Find where the given text appears and provide that cell's center as [X, Y] coordinate. 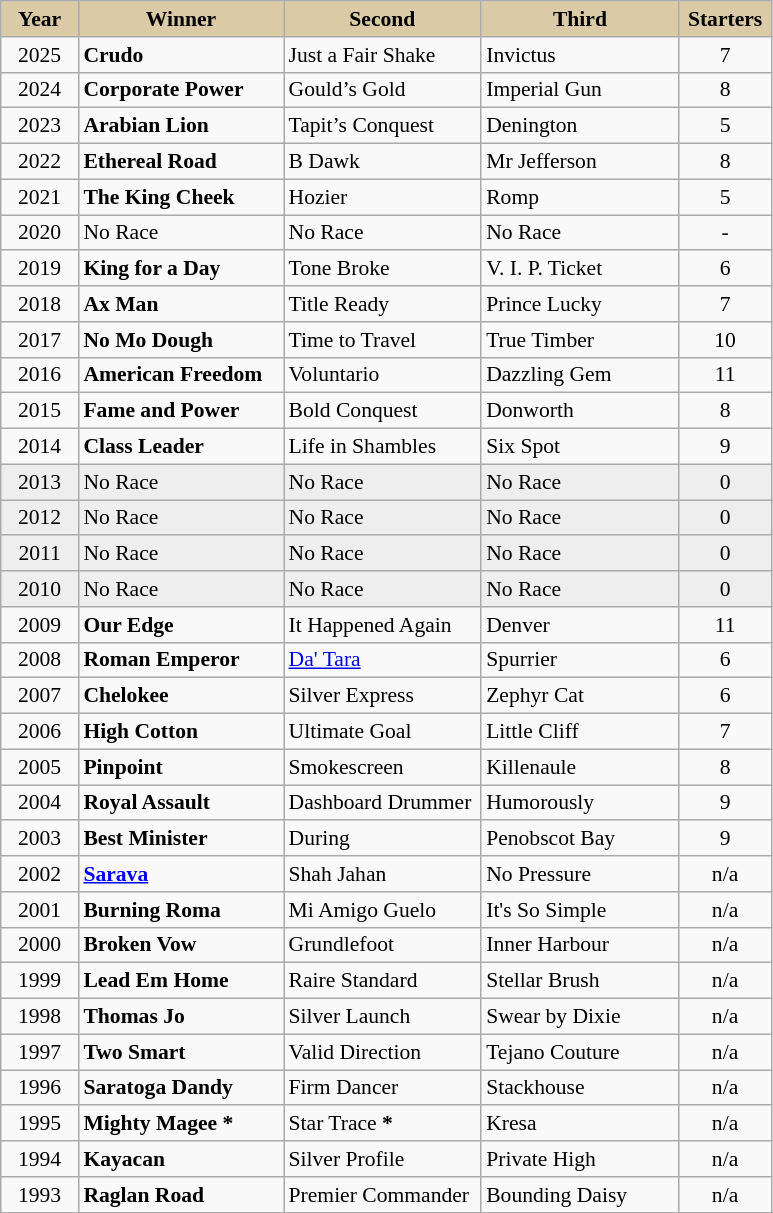
Stellar Brush [580, 981]
Little Cliff [580, 732]
2010 [40, 589]
2006 [40, 732]
2024 [40, 90]
Broken Vow [180, 945]
Ultimate Goal [383, 732]
2025 [40, 55]
Bold Conquest [383, 411]
2001 [40, 910]
Two Smart [180, 1052]
Romp [580, 197]
Gould’s Gold [383, 90]
Burning Roma [180, 910]
V. I. P. Ticket [580, 269]
The King Cheek [180, 197]
Inner Harbour [580, 945]
Killenaule [580, 767]
Private High [580, 1159]
2002 [40, 874]
Raglan Road [180, 1195]
2005 [40, 767]
1995 [40, 1124]
2017 [40, 340]
2023 [40, 126]
Royal Assault [180, 803]
Class Leader [180, 447]
It Happened Again [383, 625]
Sarava [180, 874]
Arabian Lion [180, 126]
Six Spot [580, 447]
Silver Express [383, 696]
No Mo Dough [180, 340]
Winner [180, 19]
Ethereal Road [180, 162]
True Timber [580, 340]
2014 [40, 447]
2016 [40, 375]
Third [580, 19]
Crudo [180, 55]
1997 [40, 1052]
2004 [40, 803]
Invictus [580, 55]
Year [40, 19]
Time to Travel [383, 340]
Prince Lucky [580, 304]
Firm Dancer [383, 1088]
Lead Em Home [180, 981]
Title Ready [383, 304]
Life in Shambles [383, 447]
Our Edge [180, 625]
Fame and Power [180, 411]
2022 [40, 162]
1996 [40, 1088]
Shah Jahan [383, 874]
High Cotton [180, 732]
It's So Simple [580, 910]
B Dawk [383, 162]
Pinpoint [180, 767]
2008 [40, 660]
American Freedom [180, 375]
2012 [40, 518]
King for a Day [180, 269]
Mighty Magee * [180, 1124]
1994 [40, 1159]
Dazzling Gem [580, 375]
Dashboard Drummer [383, 803]
Chelokee [180, 696]
Da' Tara [383, 660]
- [726, 233]
Raire Standard [383, 981]
Just a Fair Shake [383, 55]
Swear by Dixie [580, 1017]
Humorously [580, 803]
Silver Launch [383, 1017]
1998 [40, 1017]
Premier Commander [383, 1195]
2013 [40, 482]
2011 [40, 554]
Best Minister [180, 839]
Corporate Power [180, 90]
Ax Man [180, 304]
Starters [726, 19]
Kayacan [180, 1159]
2019 [40, 269]
Mi Amigo Guelo [383, 910]
2009 [40, 625]
Smokescreen [383, 767]
Tapit’s Conquest [383, 126]
Tone Broke [383, 269]
Donworth [580, 411]
Thomas Jo [180, 1017]
Roman Emperor [180, 660]
Silver Profile [383, 1159]
Voluntario [383, 375]
Valid Direction [383, 1052]
Kresa [580, 1124]
Tejano Couture [580, 1052]
Grundlefoot [383, 945]
Denington [580, 126]
10 [726, 340]
2000 [40, 945]
2018 [40, 304]
Saratoga Dandy [180, 1088]
2021 [40, 197]
Zephyr Cat [580, 696]
2007 [40, 696]
During [383, 839]
Star Trace * [383, 1124]
Second [383, 19]
Imperial Gun [580, 90]
Bounding Daisy [580, 1195]
Penobscot Bay [580, 839]
No Pressure [580, 874]
Hozier [383, 197]
1999 [40, 981]
Spurrier [580, 660]
2003 [40, 839]
2020 [40, 233]
Stackhouse [580, 1088]
Denver [580, 625]
Mr Jefferson [580, 162]
1993 [40, 1195]
2015 [40, 411]
